Capture the cell that displays the provided text and extract its (X, Y) central coordinate. 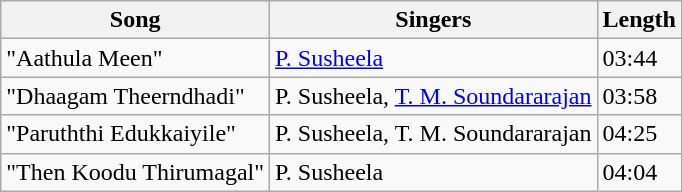
"Paruththi Edukkaiyile" (136, 134)
04:25 (639, 134)
Song (136, 20)
"Then Koodu Thirumagal" (136, 172)
03:44 (639, 58)
"Aathula Meen" (136, 58)
Length (639, 20)
04:04 (639, 172)
03:58 (639, 96)
"Dhaagam Theerndhadi" (136, 96)
Singers (434, 20)
